Search for the cell housing the specified text and yield its [x, y] center coordinate. 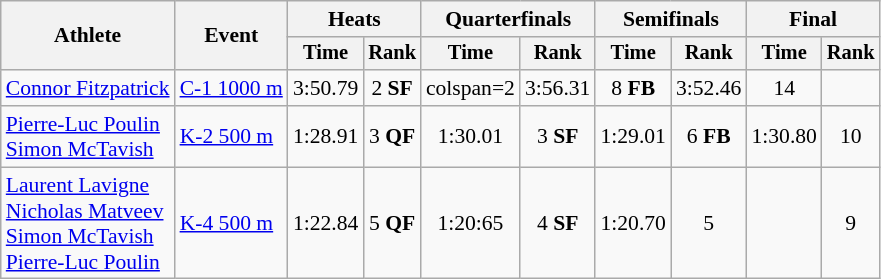
Event [232, 36]
3:56.31 [558, 88]
colspan=2 [470, 88]
1:29.01 [632, 136]
4 SF [558, 223]
Final [812, 19]
3:52.46 [708, 88]
8 FB [632, 88]
1:22.84 [326, 223]
Connor Fitzpatrick [88, 88]
3:50.79 [326, 88]
3 SF [558, 136]
9 [851, 223]
1:20.70 [632, 223]
C-1 1000 m [232, 88]
2 SF [392, 88]
K-4 500 m [232, 223]
Heats [354, 19]
1:20:65 [470, 223]
1:30.80 [784, 136]
3 QF [392, 136]
Pierre-Luc PoulinSimon McTavish [88, 136]
Quarterfinals [508, 19]
Semifinals [670, 19]
Laurent LavigneNicholas MatveevSimon McTavishPierre-Luc Poulin [88, 223]
10 [851, 136]
1:30.01 [470, 136]
Athlete [88, 36]
14 [784, 88]
5 [708, 223]
5 QF [392, 223]
K-2 500 m [232, 136]
6 FB [708, 136]
1:28.91 [326, 136]
